Search for the cell housing the specified text and yield its (x, y) center coordinate. 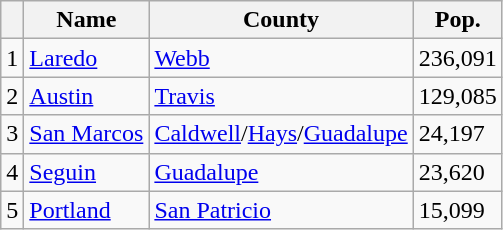
Caldwell/Hays/Guadalupe (281, 134)
5 (12, 210)
23,620 (458, 172)
Guadalupe (281, 172)
15,099 (458, 210)
2 (12, 96)
3 (12, 134)
Laredo (86, 58)
Seguin (86, 172)
Austin (86, 96)
24,197 (458, 134)
San Marcos (86, 134)
129,085 (458, 96)
4 (12, 172)
County (281, 20)
1 (12, 58)
Portland (86, 210)
Name (86, 20)
San Patricio (281, 210)
Webb (281, 58)
236,091 (458, 58)
Pop. (458, 20)
Travis (281, 96)
